Search for the cell housing the specified text and yield its (X, Y) center coordinate. 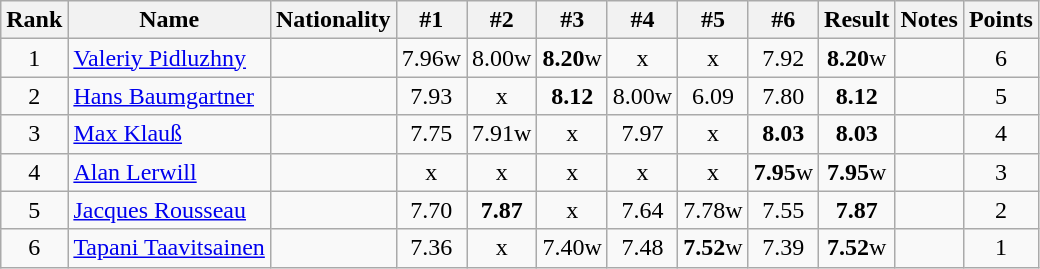
7.36 (431, 248)
7.40w (572, 248)
7.48 (642, 248)
7.80 (783, 96)
Name (170, 20)
#6 (783, 20)
#1 (431, 20)
#5 (713, 20)
Tapani Taavitsainen (170, 248)
6.09 (713, 96)
7.92 (783, 58)
7.55 (783, 210)
#3 (572, 20)
Nationality (333, 20)
7.93 (431, 96)
Hans Baumgartner (170, 96)
Alan Lerwill (170, 172)
Jacques Rousseau (170, 210)
Rank (34, 20)
Points (1000, 20)
7.70 (431, 210)
Notes (929, 20)
7.64 (642, 210)
7.39 (783, 248)
Result (857, 20)
7.75 (431, 134)
Valeriy Pidluzhny (170, 58)
7.78w (713, 210)
#2 (502, 20)
7.97 (642, 134)
Max Klauß (170, 134)
7.91w (502, 134)
7.96w (431, 58)
#4 (642, 20)
